Detect which cell encompasses the target text, then output its (X, Y) center coordinate. 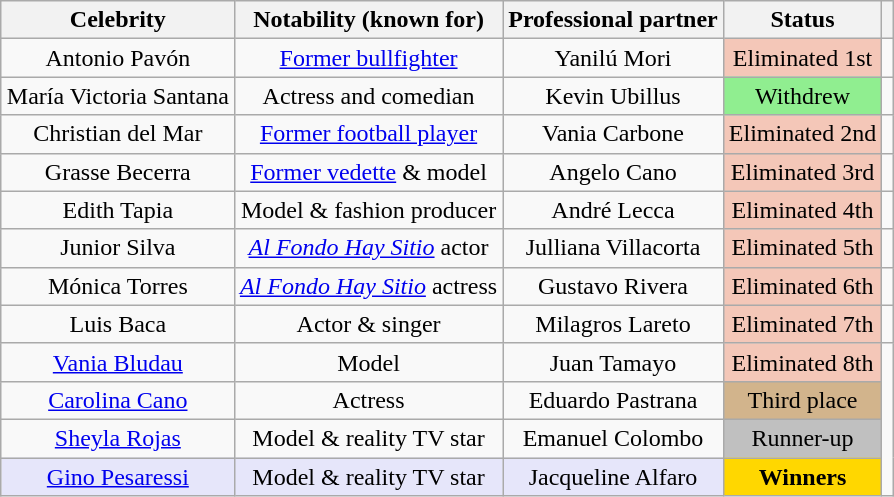
Edith Tapia (118, 210)
Runner-up (802, 438)
Model & fashion producer (368, 210)
Celebrity (118, 20)
Eliminated 6th (802, 286)
Sheyla Rojas (118, 438)
Carolina Cano (118, 400)
Gustavo Rivera (614, 286)
Grasse Becerra (118, 172)
María Victoria Santana (118, 96)
Julliana Villacorta (614, 248)
Eliminated 4th (802, 210)
Former football player (368, 134)
Angelo Cano (614, 172)
Gino Pesaressi (118, 477)
Yanilú Mori (614, 58)
Eliminated 1st (802, 58)
Model (368, 362)
Eliminated 8th (802, 362)
André Lecca (614, 210)
Status (802, 20)
Vania Bludau (118, 362)
Christian del Mar (118, 134)
Eliminated 7th (802, 324)
Third place (802, 400)
Jacqueline Alfaro (614, 477)
Former bullfighter (368, 58)
Withdrew (802, 96)
Actress (368, 400)
Former vedette & model (368, 172)
Emanuel Colombo (614, 438)
Al Fondo Hay Sitio actor (368, 248)
Luis Baca (118, 324)
Antonio Pavón (118, 58)
Mónica Torres (118, 286)
Professional partner (614, 20)
Milagros Lareto (614, 324)
Eliminated 3rd (802, 172)
Notability (known for) (368, 20)
Junior Silva (118, 248)
Vania Carbone (614, 134)
Juan Tamayo (614, 362)
Actor & singer (368, 324)
Eduardo Pastrana (614, 400)
Kevin Ubillus (614, 96)
Al Fondo Hay Sitio actress (368, 286)
Eliminated 5th (802, 248)
Actress and comedian (368, 96)
Winners (802, 477)
Eliminated 2nd (802, 134)
